From the cell containing the given text, extract its center point as [X, Y] coordinate. 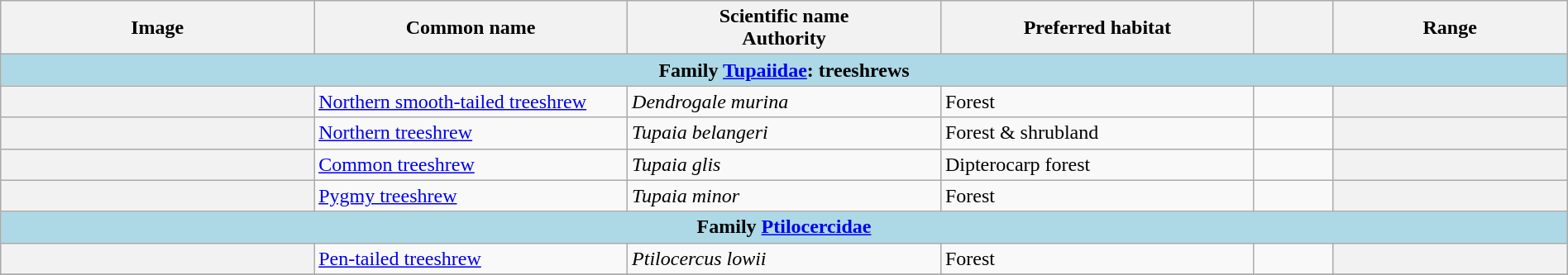
Tupaia minor [784, 196]
Dendrogale murina [784, 102]
Family Tupaiidae: treeshrews [784, 70]
Scientific nameAuthority [784, 28]
Ptilocercus lowii [784, 258]
Pygmy treeshrew [471, 196]
Dipterocarp forest [1097, 164]
Image [157, 28]
Family Ptilocercidae [784, 227]
Tupaia glis [784, 164]
Northern treeshrew [471, 133]
Range [1450, 28]
Pen-tailed treeshrew [471, 258]
Common name [471, 28]
Common treeshrew [471, 164]
Forest & shrubland [1097, 133]
Preferred habitat [1097, 28]
Northern smooth-tailed treeshrew [471, 102]
Tupaia belangeri [784, 133]
